Determine the (X, Y) coordinate at the center of the cell enclosing the given text.  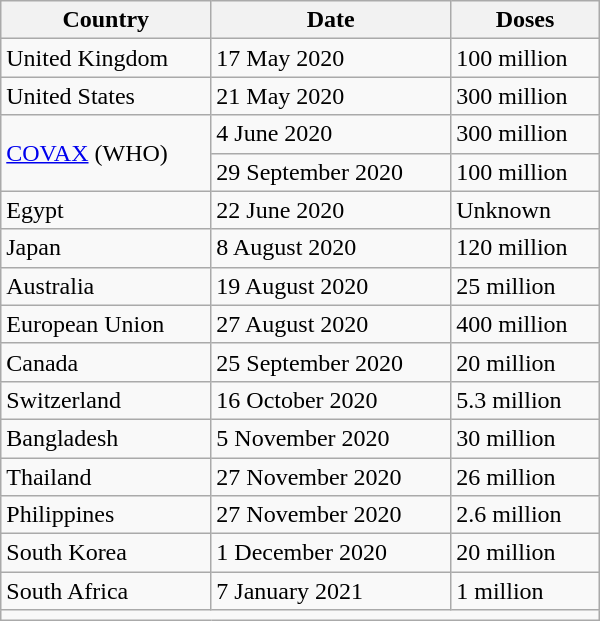
South Korea (106, 553)
European Union (106, 324)
COVAX (WHO) (106, 153)
Thailand (106, 477)
1 December 2020 (331, 553)
27 August 2020 (331, 324)
Japan (106, 248)
17 May 2020 (331, 58)
2.6 million (526, 515)
Date (331, 20)
4 June 2020 (331, 134)
Country (106, 20)
25 million (526, 286)
Unknown (526, 210)
29 September 2020 (331, 172)
Australia (106, 286)
5 November 2020 (331, 438)
Philippines (106, 515)
22 June 2020 (331, 210)
30 million (526, 438)
Doses (526, 20)
South Africa (106, 591)
7 January 2021 (331, 591)
Canada (106, 362)
United Kingdom (106, 58)
1 million (526, 591)
Egypt (106, 210)
United States (106, 96)
21 May 2020 (331, 96)
8 August 2020 (331, 248)
120 million (526, 248)
19 August 2020 (331, 286)
5.3 million (526, 400)
16 October 2020 (331, 400)
400 million (526, 324)
Bangladesh (106, 438)
26 million (526, 477)
Switzerland (106, 400)
25 September 2020 (331, 362)
